Locate the cell with the specified text and output its [X, Y] center coordinate. 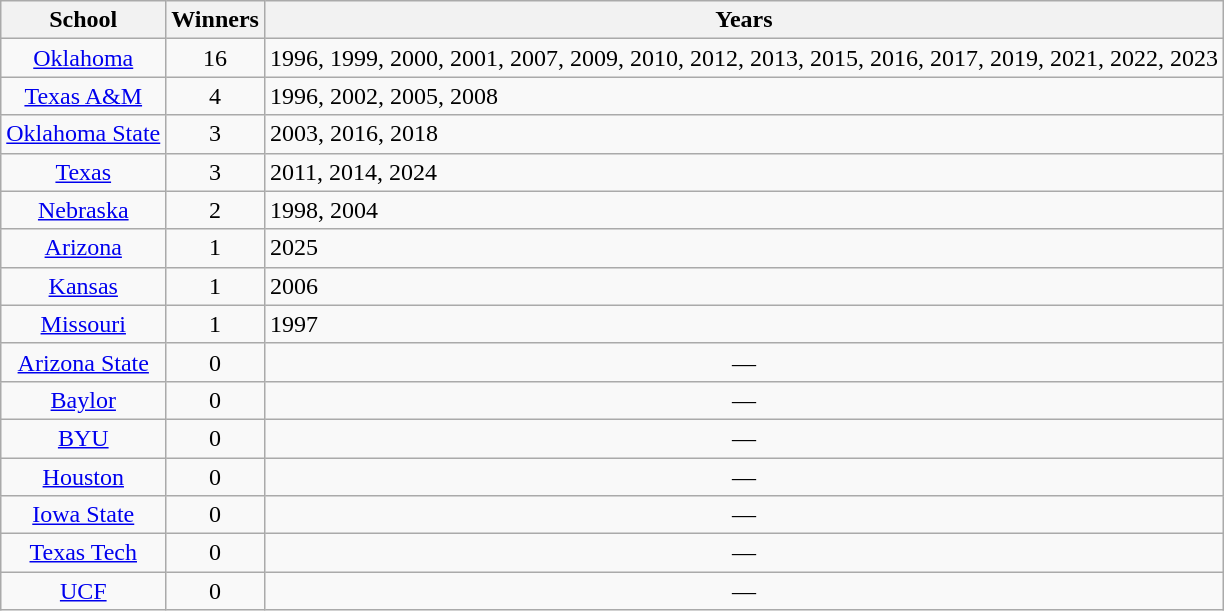
2006 [744, 286]
Kansas [84, 286]
2025 [744, 248]
4 [216, 96]
2 [216, 210]
1998, 2004 [744, 210]
Baylor [84, 400]
Winners [216, 20]
Arizona State [84, 362]
1996, 2002, 2005, 2008 [744, 96]
Oklahoma State [84, 134]
Missouri [84, 324]
Years [744, 20]
Texas Tech [84, 553]
1996, 1999, 2000, 2001, 2007, 2009, 2010, 2012, 2013, 2015, 2016, 2017, 2019, 2021, 2022, 2023 [744, 58]
Nebraska [84, 210]
Oklahoma [84, 58]
Arizona [84, 248]
BYU [84, 438]
Texas A&M [84, 96]
School [84, 20]
UCF [84, 591]
16 [216, 58]
Houston [84, 477]
Texas [84, 172]
Iowa State [84, 515]
1997 [744, 324]
2003, 2016, 2018 [744, 134]
2011, 2014, 2024 [744, 172]
